Detect which cell encompasses the target text, then output its (x, y) center coordinate. 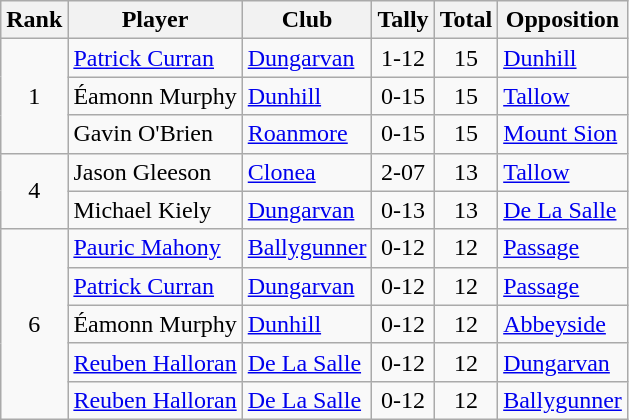
Jason Gleeson (155, 172)
Opposition (563, 20)
Tally (403, 20)
0-13 (403, 210)
Clonea (307, 172)
Club (307, 20)
1 (34, 96)
4 (34, 191)
Pauric Mahony (155, 248)
Michael Kiely (155, 210)
Abbeyside (563, 324)
Mount Sion (563, 134)
1-12 (403, 58)
Rank (34, 20)
Player (155, 20)
Gavin O'Brien (155, 134)
2-07 (403, 172)
Roanmore (307, 134)
Total (466, 20)
6 (34, 324)
